Locate the cell with the specified text and output its [x, y] center coordinate. 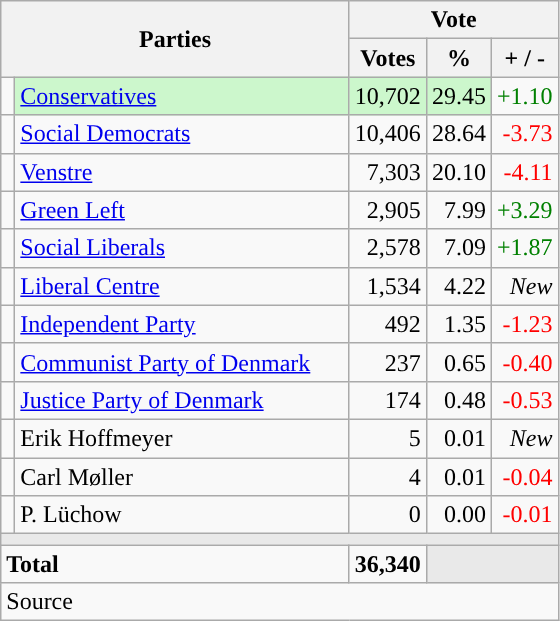
+3.29 [524, 210]
7.99 [458, 210]
0.00 [458, 515]
P. Lüchow [182, 515]
Liberal Centre [182, 286]
7.09 [458, 248]
Erik Hoffmeyer [182, 438]
20.10 [458, 172]
-0.01 [524, 515]
Parties [176, 39]
Carl Møller [182, 477]
0.65 [458, 362]
2,578 [388, 248]
4 [388, 477]
492 [388, 324]
% [458, 58]
29.45 [458, 96]
Vote [454, 20]
Total [176, 564]
28.64 [458, 134]
Social Democrats [182, 134]
2,905 [388, 210]
-1.23 [524, 324]
7,303 [388, 172]
Green Left [182, 210]
+ / - [524, 58]
1.35 [458, 324]
Votes [388, 58]
10,406 [388, 134]
1,534 [388, 286]
Communist Party of Denmark [182, 362]
+1.87 [524, 248]
Source [280, 602]
0 [388, 515]
237 [388, 362]
10,702 [388, 96]
Justice Party of Denmark [182, 400]
5 [388, 438]
36,340 [388, 564]
-0.53 [524, 400]
Social Liberals [182, 248]
-0.40 [524, 362]
-4.11 [524, 172]
+1.10 [524, 96]
174 [388, 400]
Independent Party [182, 324]
-3.73 [524, 134]
0.48 [458, 400]
4.22 [458, 286]
Venstre [182, 172]
-0.04 [524, 477]
Conservatives [182, 96]
